Return [x, y] of the center of cell containing provided text 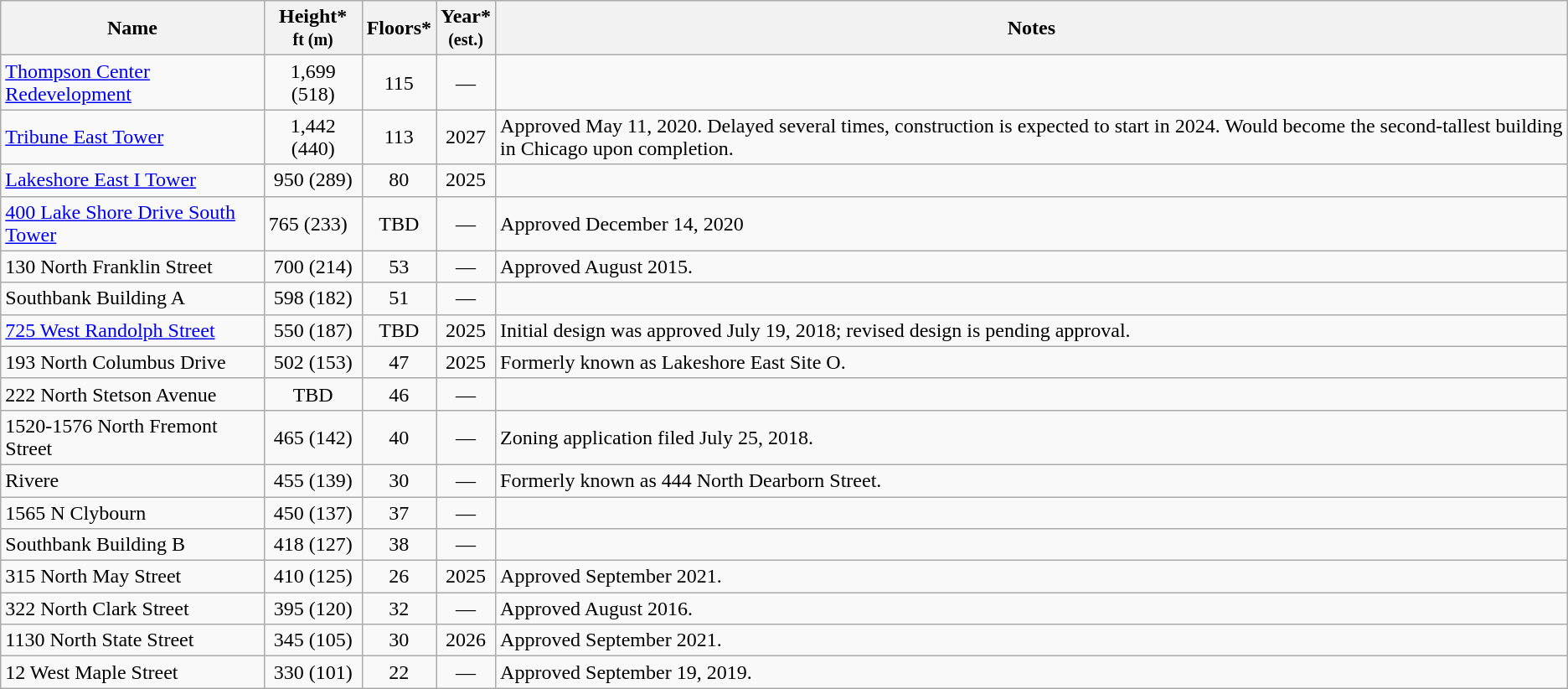
450 (137) [313, 512]
400 Lake Shore Drive South Tower [132, 223]
Tribune East Tower [132, 137]
40 [399, 438]
Approved December 14, 2020 [1032, 223]
410 (125) [313, 577]
345 (105) [313, 640]
Year*(est.) [466, 28]
222 North Stetson Avenue [132, 394]
1,699 (518) [313, 82]
455 (139) [313, 480]
465 (142) [313, 438]
322 North Clark Street [132, 609]
Rivere [132, 480]
315 North May Street [132, 577]
Zoning application filed July 25, 2018. [1032, 438]
51 [399, 298]
Lakeshore East I Tower [132, 180]
115 [399, 82]
700 (214) [313, 267]
Name [132, 28]
725 West Randolph Street [132, 330]
Height*ft (m) [313, 28]
32 [399, 609]
598 (182) [313, 298]
Approved September 19, 2019. [1032, 672]
330 (101) [313, 672]
502 (153) [313, 362]
12 West Maple Street [132, 672]
80 [399, 180]
130 North Franklin Street [132, 267]
Notes [1032, 28]
Formerly known as Lakeshore East Site O. [1032, 362]
113 [399, 137]
193 North Columbus Drive [132, 362]
26 [399, 577]
22 [399, 672]
1520-1576 North Fremont Street [132, 438]
38 [399, 545]
2027 [466, 137]
Southbank Building B [132, 545]
950 (289) [313, 180]
Floors* [399, 28]
1130 North State Street [132, 640]
37 [399, 512]
Thompson Center Redevelopment [132, 82]
550 (187) [313, 330]
Southbank Building A [132, 298]
47 [399, 362]
53 [399, 267]
Approved August 2016. [1032, 609]
395 (120) [313, 609]
2026 [466, 640]
Initial design was approved July 19, 2018; revised design is pending approval. [1032, 330]
Formerly known as 444 North Dearborn Street. [1032, 480]
Approved August 2015. [1032, 267]
1565 N Clybourn [132, 512]
765 (233) [313, 223]
46 [399, 394]
1,442 (440) [313, 137]
418 (127) [313, 545]
